Search for the cell housing the specified text and yield its (X, Y) center coordinate. 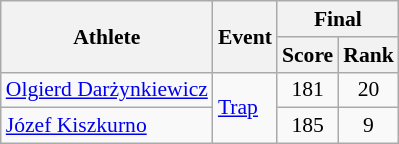
185 (308, 126)
Rank (368, 55)
Athlete (107, 36)
9 (368, 126)
Józef Kiszkurno (107, 126)
181 (308, 90)
Trap (245, 108)
Olgierd Darżynkiewicz (107, 90)
Event (245, 36)
Final (338, 19)
20 (368, 90)
Score (308, 55)
